Pinpoint the cell where the given text exists, returning its [X, Y] midpoint coordinate. 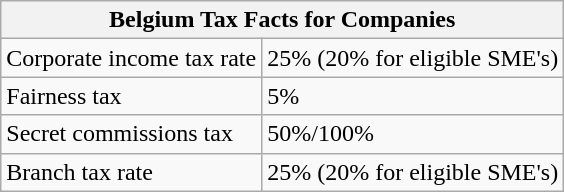
Branch tax rate [132, 172]
Belgium Tax Facts for Companies [282, 20]
Secret commissions tax [132, 134]
Corporate income tax rate [132, 58]
Fairness tax [132, 96]
5% [413, 96]
50%/100% [413, 134]
